Extract the (x, y) coordinate from the center of the cell holding the provided text.  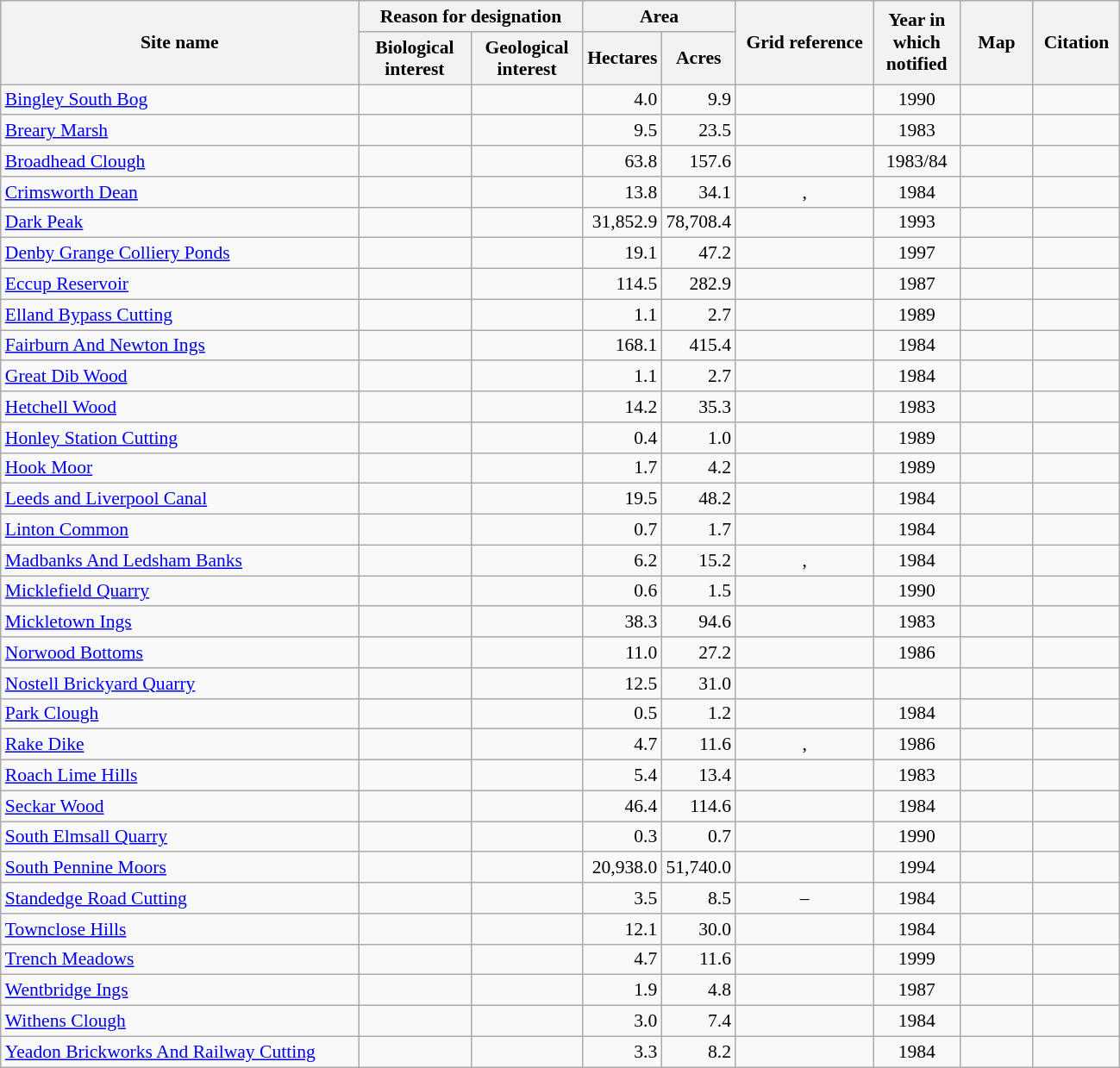
19.1 (623, 253)
3.5 (623, 898)
Geological interest (527, 59)
6.2 (623, 560)
114.6 (698, 806)
Biological interest (415, 59)
4.8 (698, 990)
9.5 (623, 131)
31.0 (698, 684)
Site name (179, 43)
157.6 (698, 161)
1.0 (698, 438)
38.3 (623, 622)
1.9 (623, 990)
1993 (917, 222)
Year in which notified (917, 43)
46.4 (623, 806)
Honley Station Cutting (179, 438)
Bingley South Bog (179, 100)
3.0 (623, 1021)
South Elmsall Quarry (179, 837)
1.2 (698, 714)
Map (997, 43)
8.5 (698, 898)
Denby Grange Colliery Ponds (179, 253)
13.4 (698, 776)
Yeadon Brickworks And Railway Cutting (179, 1052)
282.9 (698, 284)
48.2 (698, 499)
415.4 (698, 346)
1994 (917, 868)
Linton Common (179, 530)
11.0 (623, 653)
15.2 (698, 560)
Hetchell Wood (179, 407)
3.3 (623, 1052)
Hook Moor (179, 468)
Leeds and Liverpool Canal (179, 499)
Dark Peak (179, 222)
Breary Marsh (179, 131)
30.0 (698, 929)
0.4 (623, 438)
8.2 (698, 1052)
Acres (698, 59)
51,740.0 (698, 868)
114.5 (623, 284)
20,938.0 (623, 868)
7.4 (698, 1021)
27.2 (698, 653)
19.5 (623, 499)
Broadhead Clough (179, 161)
12.5 (623, 684)
5.4 (623, 776)
Micklefield Quarry (179, 591)
Reason for designation (471, 16)
Hectares (623, 59)
Seckar Wood (179, 806)
Area (659, 16)
Madbanks And Ledsham Banks (179, 560)
0.6 (623, 591)
12.1 (623, 929)
Mickletown Ings (179, 622)
31,852.9 (623, 222)
Great Dib Wood (179, 377)
78,708.4 (698, 222)
1999 (917, 959)
94.6 (698, 622)
South Pennine Moors (179, 868)
Nostell Brickyard Quarry (179, 684)
Standedge Road Cutting (179, 898)
Crimsworth Dean (179, 192)
63.8 (623, 161)
Trench Meadows (179, 959)
Grid reference (804, 43)
0.3 (623, 837)
1.5 (698, 591)
Townclose Hills (179, 929)
1983/84 (917, 161)
4.0 (623, 100)
Elland Bypass Cutting (179, 315)
35.3 (698, 407)
Park Clough (179, 714)
47.2 (698, 253)
4.2 (698, 468)
Citation (1076, 43)
Roach Lime Hills (179, 776)
1997 (917, 253)
Norwood Bottoms (179, 653)
Fairburn And Newton Ings (179, 346)
Wentbridge Ings (179, 990)
23.5 (698, 131)
9.9 (698, 100)
14.2 (623, 407)
– (804, 898)
34.1 (698, 192)
Withens Clough (179, 1021)
168.1 (623, 346)
13.8 (623, 192)
Rake Dike (179, 745)
Eccup Reservoir (179, 284)
0.5 (623, 714)
